Detect which cell encompasses the target text, then output its [X, Y] center coordinate. 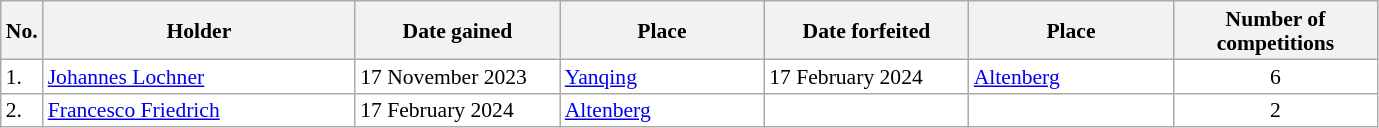
1. [22, 76]
Date gained [458, 30]
Francesco Friedrich [200, 110]
17 November 2023 [458, 76]
Number of competitions [1276, 30]
Yanqing [662, 76]
Holder [200, 30]
2 [1276, 110]
2. [22, 110]
6 [1276, 76]
Johannes Lochner [200, 76]
No. [22, 30]
Date forfeited [866, 30]
